Identify which cell holds the provided text, then report its [X, Y] central coordinate. 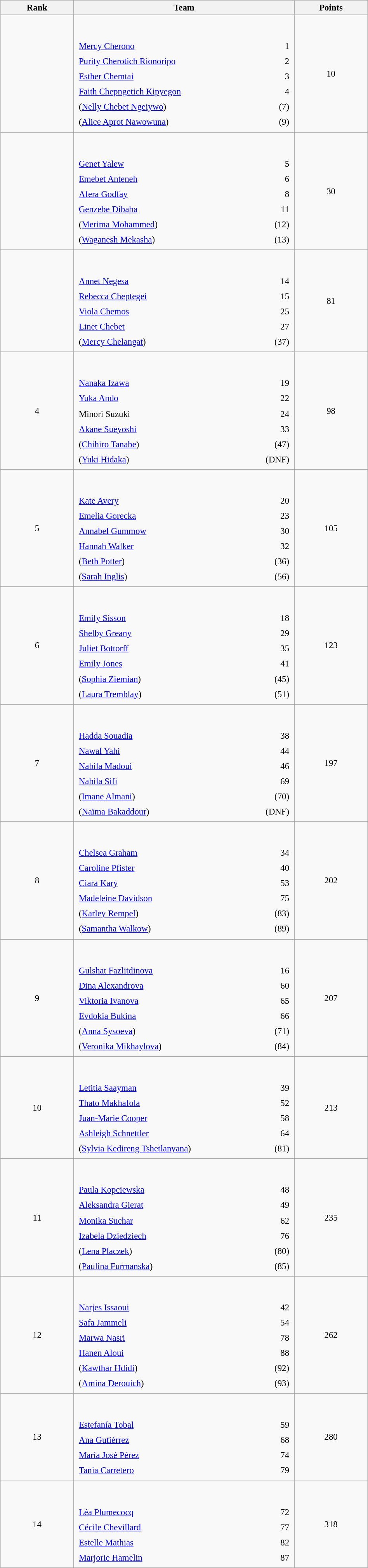
41 [268, 664]
262 [331, 1335]
79 [274, 1470]
(92) [269, 1368]
53 [270, 883]
318 [331, 1524]
(85) [271, 1266]
Marwa Nasri [161, 1338]
59 [274, 1425]
Monika Suchar [163, 1220]
Nanaka Izawa 19 Yuka Ando 22 Minori Suzuki 24 Akane Sueyoshi 33 (Chihiro Tanabe) (47) (Yuki Hidaka) (DNF) [184, 411]
(7) [279, 107]
Kate Avery 20 Emelia Gorecka 23 Annabel Gummow 30 Hannah Walker 32 (Beth Potter) (36) (Sarah Inglis) (56) [184, 528]
(Yuki Hidaka) [151, 459]
Emily Jones [160, 664]
(Karley Rempel) [163, 914]
33 [259, 429]
Tania Carretero [166, 1470]
66 [273, 1016]
(Anna Sysoeva) [165, 1031]
(Alice Aprot Nawowuna) [171, 122]
Thato Makhafola [169, 1103]
Minori Suzuki [151, 413]
Chelsea Graham 34 Caroline Pfister 40 Ciara Kary 53 Madeleine Davidson 75 (Karley Rempel) (83) (Samantha Walkow) (89) [184, 881]
62 [271, 1220]
207 [331, 998]
15 [269, 296]
82 [274, 1542]
34 [270, 853]
(70) [262, 796]
(93) [269, 1383]
Marjorie Hamelin [167, 1558]
Evdokia Bukina [165, 1016]
Hadda Souadia 38 Nawal Yahi 44 Nabila Madoui 46 Nabila Sifi 69 (Imane Almani) (70) (Naïma Bakaddour) (DNF) [184, 763]
Chelsea Graham [163, 853]
(9) [279, 122]
Hanen Aloui [161, 1353]
Narjes Issaoui 42 Safa Jammeli 54 Marwa Nasri 78 Hanen Aloui 88 (Kawthar Hdidi) (92) (Amina Derouich) (93) [184, 1335]
Emebet Anteneh [164, 179]
197 [331, 763]
Narjes Issaoui [161, 1307]
25 [269, 311]
202 [331, 881]
Dina Alexandrova [165, 985]
Paula Kopciewska 48 Aleksandra Gierat 49 Monika Suchar 62 Izabela Dziedziech 76 (Lena Placzek) (80) (Paulina Furmanska) (85) [184, 1217]
Estefanía Tobal 59 Ana Gutiérrez 68 María José Pérez 74 Tania Carretero 79 [184, 1437]
76 [271, 1235]
Gulshat Fazlitdinova 16 Dina Alexandrova 60 Viktoria Ivanova 65 Evdokia Bukina 66 (Anna Sysoeva) (71) (Veronika Mikhaylova) (84) [184, 998]
(83) [270, 914]
81 [331, 301]
Annet Negesa [161, 281]
Mercy Cherono [171, 46]
105 [331, 528]
Gulshat Fazlitdinova [165, 970]
Nabila Sifi [154, 781]
40 [270, 868]
Caroline Pfister [163, 868]
3 [279, 77]
(89) [270, 929]
98 [331, 411]
280 [331, 1437]
(Merima Mohammed) [164, 224]
Emily Sisson 18 Shelby Greany 29 Juliet Bottorff 35 Emily Jones 41 (Sophia Ziemian) (45) (Laura Tremblay) (51) [184, 645]
Léa Plumecocq [167, 1512]
Paula Kopciewska [163, 1190]
Faith Chepngetich Kipyegon [171, 92]
77 [274, 1527]
Léa Plumecocq 72 Cécile Chevillard 77 Estelle Mathias 82 Marjorie Hamelin 87 [184, 1524]
María José Pérez [166, 1455]
75 [270, 898]
44 [262, 751]
Purity Cherotich Rionoripo [171, 61]
(36) [269, 562]
27 [269, 326]
(Lena Placzek) [163, 1251]
74 [274, 1455]
Ana Gutiérrez [166, 1440]
87 [274, 1558]
Kate Avery [161, 501]
72 [274, 1512]
88 [269, 1353]
(71) [273, 1031]
235 [331, 1217]
(Kawthar Hdidi) [161, 1368]
Ashleigh Schnettler [169, 1133]
Ciara Kary [163, 883]
(Amina Derouich) [161, 1383]
(47) [259, 444]
(56) [269, 577]
Genzebe Dibaba [164, 209]
Emily Sisson [160, 618]
29 [268, 633]
39 [276, 1088]
Akane Sueyoshi [151, 429]
(51) [268, 694]
1 [279, 46]
60 [273, 985]
46 [262, 766]
49 [271, 1205]
(Sylvia Kedireng Tshetlanyana) [169, 1149]
65 [273, 1001]
7 [37, 763]
13 [37, 1437]
Izabela Dziedziech [163, 1235]
(84) [273, 1046]
(Laura Tremblay) [160, 694]
Yuka Ando [151, 398]
Estelle Mathias [167, 1542]
Hadda Souadia [154, 736]
Genet Yalew [164, 164]
(Samantha Walkow) [163, 929]
123 [331, 645]
Annet Negesa 14 Rebecca Cheptegei 15 Viola Chemos 25 Linet Chebet 27 (Mercy Chelangat) (37) [184, 301]
Emelia Gorecka [161, 516]
Nabila Madoui [154, 766]
Safa Jammeli [161, 1322]
58 [276, 1118]
Rank [37, 8]
(Paulina Furmanska) [163, 1266]
(Nelly Chebet Ngeiywo) [171, 107]
38 [262, 736]
42 [269, 1307]
Points [331, 8]
23 [269, 516]
78 [269, 1338]
(81) [276, 1149]
Team [184, 8]
Juliet Bottorff [160, 649]
Nawal Yahi [154, 751]
9 [37, 998]
Letitia Saayman 39 Thato Makhafola 52 Juan-Marie Cooper 58 Ashleigh Schnettler 64 (Sylvia Kedireng Tshetlanyana) (81) [184, 1108]
52 [276, 1103]
(Chihiro Tanabe) [151, 444]
Afera Godfay [164, 194]
Hannah Walker [161, 546]
Letitia Saayman [169, 1088]
Rebecca Cheptegei [161, 296]
24 [259, 413]
Shelby Greany [160, 633]
Nanaka Izawa [151, 383]
Annabel Gummow [161, 531]
18 [268, 618]
22 [259, 398]
(Waganesh Mekasha) [164, 239]
54 [269, 1322]
16 [273, 970]
(Sophia Ziemian) [160, 679]
(12) [272, 224]
(Imane Almani) [154, 796]
Cécile Chevillard [167, 1527]
(37) [269, 342]
Esther Chemtai [171, 77]
32 [269, 546]
35 [268, 649]
(Veronika Mikhaylova) [165, 1046]
69 [262, 781]
(45) [268, 679]
2 [279, 61]
12 [37, 1335]
Viktoria Ivanova [165, 1001]
(13) [272, 239]
(Naïma Bakaddour) [154, 811]
48 [271, 1190]
Linet Chebet [161, 326]
68 [274, 1440]
20 [269, 501]
(80) [271, 1251]
Mercy Cherono 1 Purity Cherotich Rionoripo 2 Esther Chemtai 3 Faith Chepngetich Kipyegon 4 (Nelly Chebet Ngeiywo) (7) (Alice Aprot Nawowuna) (9) [184, 74]
(Beth Potter) [161, 562]
19 [259, 383]
64 [276, 1133]
(Mercy Chelangat) [161, 342]
Viola Chemos [161, 311]
Estefanía Tobal [166, 1425]
213 [331, 1108]
Genet Yalew 5 Emebet Anteneh 6 Afera Godfay 8 Genzebe Dibaba 11 (Merima Mohammed) (12) (Waganesh Mekasha) (13) [184, 191]
(Sarah Inglis) [161, 577]
Juan-Marie Cooper [169, 1118]
Aleksandra Gierat [163, 1205]
Madeleine Davidson [163, 898]
